Detect which cell encompasses the target text, then output its (x, y) center coordinate. 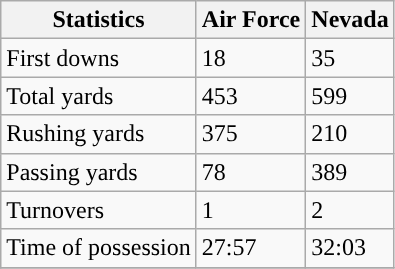
78 (250, 172)
27:57 (250, 248)
1 (250, 210)
Turnovers (99, 210)
375 (250, 134)
Statistics (99, 20)
18 (250, 58)
389 (350, 172)
32:03 (350, 248)
Nevada (350, 20)
453 (250, 96)
35 (350, 58)
Time of possession (99, 248)
Rushing yards (99, 134)
Air Force (250, 20)
First downs (99, 58)
210 (350, 134)
Passing yards (99, 172)
599 (350, 96)
2 (350, 210)
Total yards (99, 96)
